Find where the given text appears and provide that cell's center as (X, Y) coordinate. 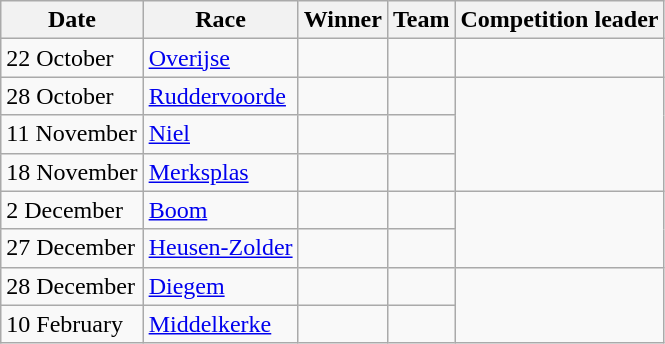
2 December (72, 210)
18 November (72, 172)
27 December (72, 248)
28 October (72, 96)
28 December (72, 286)
Date (72, 20)
11 November (72, 134)
Team (421, 20)
10 February (72, 324)
Diegem (220, 286)
Merksplas (220, 172)
Overijse (220, 58)
Middelkerke (220, 324)
Ruddervoorde (220, 96)
Race (220, 20)
Boom (220, 210)
Competition leader (560, 20)
Niel (220, 134)
Heusen-Zolder (220, 248)
22 October (72, 58)
Winner (342, 20)
